Output the [X, Y] coordinate of the center of the cell containing the given text.  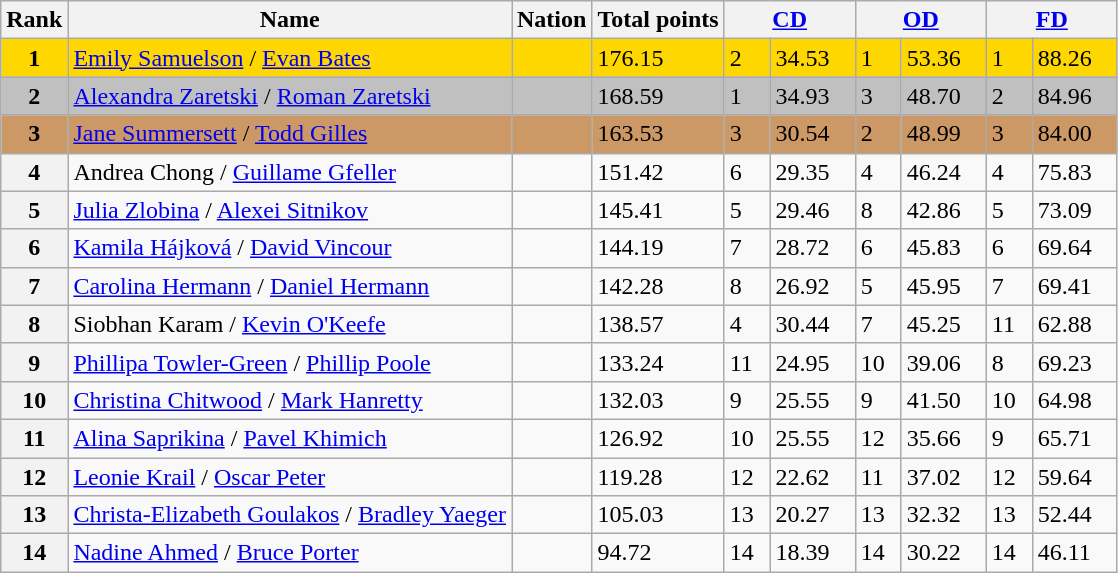
65.71 [1074, 438]
45.83 [944, 248]
Rank [34, 20]
84.00 [1074, 134]
Leonie Krail / Oscar Peter [290, 477]
26.92 [812, 286]
CD [790, 20]
Alina Saprikina / Pavel Khimich [290, 438]
52.44 [1074, 515]
59.64 [1074, 477]
Christa-Elizabeth Goulakos / Bradley Yaeger [290, 515]
142.28 [658, 286]
37.02 [944, 477]
Emily Samuelson / Evan Bates [290, 58]
35.66 [944, 438]
Name [290, 20]
Carolina Hermann / Daniel Hermann [290, 286]
30.54 [812, 134]
39.06 [944, 362]
Andrea Chong / Guillame Gfeller [290, 172]
144.19 [658, 248]
Phillipa Towler-Green / Phillip Poole [290, 362]
53.36 [944, 58]
105.03 [658, 515]
Jane Summersett / Todd Gilles [290, 134]
FD [1052, 20]
84.96 [1074, 96]
41.50 [944, 400]
Siobhan Karam / Kevin O'Keefe [290, 324]
88.26 [1074, 58]
69.41 [1074, 286]
Christina Chitwood / Mark Hanretty [290, 400]
48.99 [944, 134]
133.24 [658, 362]
145.41 [658, 210]
34.93 [812, 96]
Nadine Ahmed / Bruce Porter [290, 553]
69.64 [1074, 248]
138.57 [658, 324]
168.59 [658, 96]
163.53 [658, 134]
18.39 [812, 553]
126.92 [658, 438]
Total points [658, 20]
Kamila Hájková / David Vincour [290, 248]
32.32 [944, 515]
29.46 [812, 210]
42.86 [944, 210]
Nation [552, 20]
22.62 [812, 477]
Alexandra Zaretski / Roman Zaretski [290, 96]
46.11 [1074, 553]
24.95 [812, 362]
46.24 [944, 172]
75.83 [1074, 172]
132.03 [658, 400]
69.23 [1074, 362]
119.28 [658, 477]
62.88 [1074, 324]
73.09 [1074, 210]
151.42 [658, 172]
29.35 [812, 172]
OD [920, 20]
48.70 [944, 96]
45.25 [944, 324]
34.53 [812, 58]
30.22 [944, 553]
Julia Zlobina / Alexei Sitnikov [290, 210]
20.27 [812, 515]
176.15 [658, 58]
94.72 [658, 553]
64.98 [1074, 400]
30.44 [812, 324]
28.72 [812, 248]
45.95 [944, 286]
